Find where the given text appears and provide that cell's center as (x, y) coordinate. 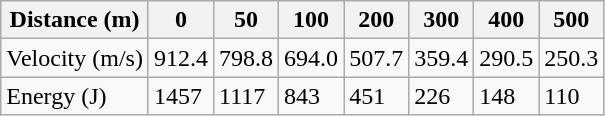
500 (572, 20)
359.4 (442, 58)
Distance (m) (75, 20)
912.4 (180, 58)
250.3 (572, 58)
110 (572, 96)
1117 (246, 96)
1457 (180, 96)
843 (312, 96)
798.8 (246, 58)
148 (506, 96)
100 (312, 20)
50 (246, 20)
507.7 (376, 58)
694.0 (312, 58)
300 (442, 20)
226 (442, 96)
Energy (J) (75, 96)
0 (180, 20)
Velocity (m/s) (75, 58)
200 (376, 20)
290.5 (506, 58)
451 (376, 96)
400 (506, 20)
